Pinpoint the cell where the given text exists, returning its [X, Y] midpoint coordinate. 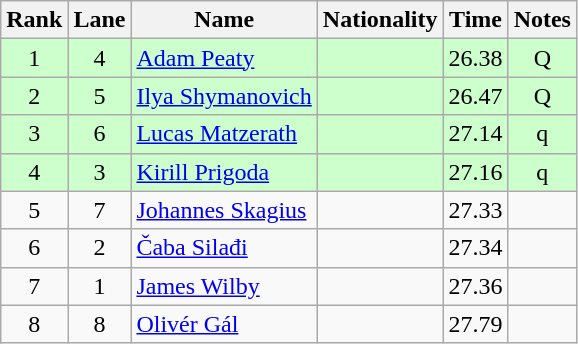
Kirill Prigoda [224, 172]
James Wilby [224, 286]
27.34 [476, 248]
Čaba Silađi [224, 248]
Rank [34, 20]
27.16 [476, 172]
26.47 [476, 96]
Lucas Matzerath [224, 134]
Name [224, 20]
26.38 [476, 58]
Lane [100, 20]
27.33 [476, 210]
Notes [542, 20]
Olivér Gál [224, 324]
Nationality [380, 20]
Johannes Skagius [224, 210]
Ilya Shymanovich [224, 96]
Adam Peaty [224, 58]
27.36 [476, 286]
27.79 [476, 324]
Time [476, 20]
27.14 [476, 134]
